Identify which cell holds the provided text, then report its (x, y) central coordinate. 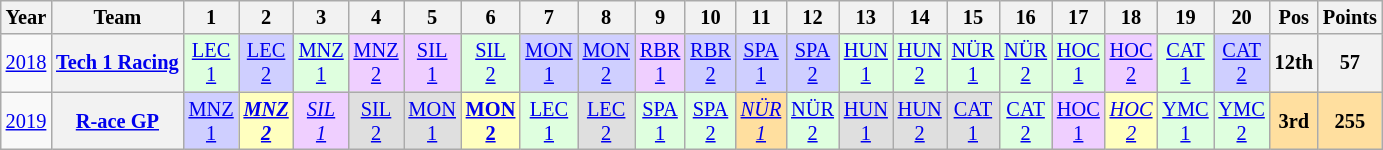
15 (974, 17)
Team (117, 17)
1 (212, 17)
11 (761, 17)
12th (1294, 63)
13 (866, 17)
9 (660, 17)
255 (1350, 121)
Year (26, 17)
YMC1 (1185, 121)
20 (1242, 17)
RBR1 (660, 63)
57 (1350, 63)
6 (491, 17)
7 (548, 17)
Pos (1294, 17)
2019 (26, 121)
3 (322, 17)
10 (710, 17)
2018 (26, 63)
17 (1078, 17)
19 (1185, 17)
5 (432, 17)
3rd (1294, 121)
2 (266, 17)
16 (1026, 17)
12 (812, 17)
4 (376, 17)
YMC2 (1242, 121)
R-ace GP (117, 121)
Tech 1 Racing (117, 63)
RBR2 (710, 63)
Points (1350, 17)
14 (920, 17)
18 (1132, 17)
8 (606, 17)
